Scan for the cell matching the given text and deliver its [x, y] coordinate at center. 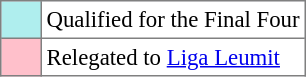
Relegated to Liga Leumit [173, 57]
Qualified for the Final Four [173, 20]
